Detect which cell encompasses the target text, then output its [x, y] center coordinate. 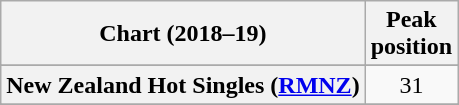
31 [411, 85]
Peakposition [411, 34]
Chart (2018–19) [183, 34]
New Zealand Hot Singles (RMNZ) [183, 85]
